Return the (X, Y) coordinate for the center point of the cell that contains the specified text.  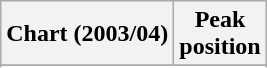
Peakposition (220, 34)
Chart (2003/04) (88, 34)
